Return the (X, Y) coordinate for the center point of the cell that contains the specified text.  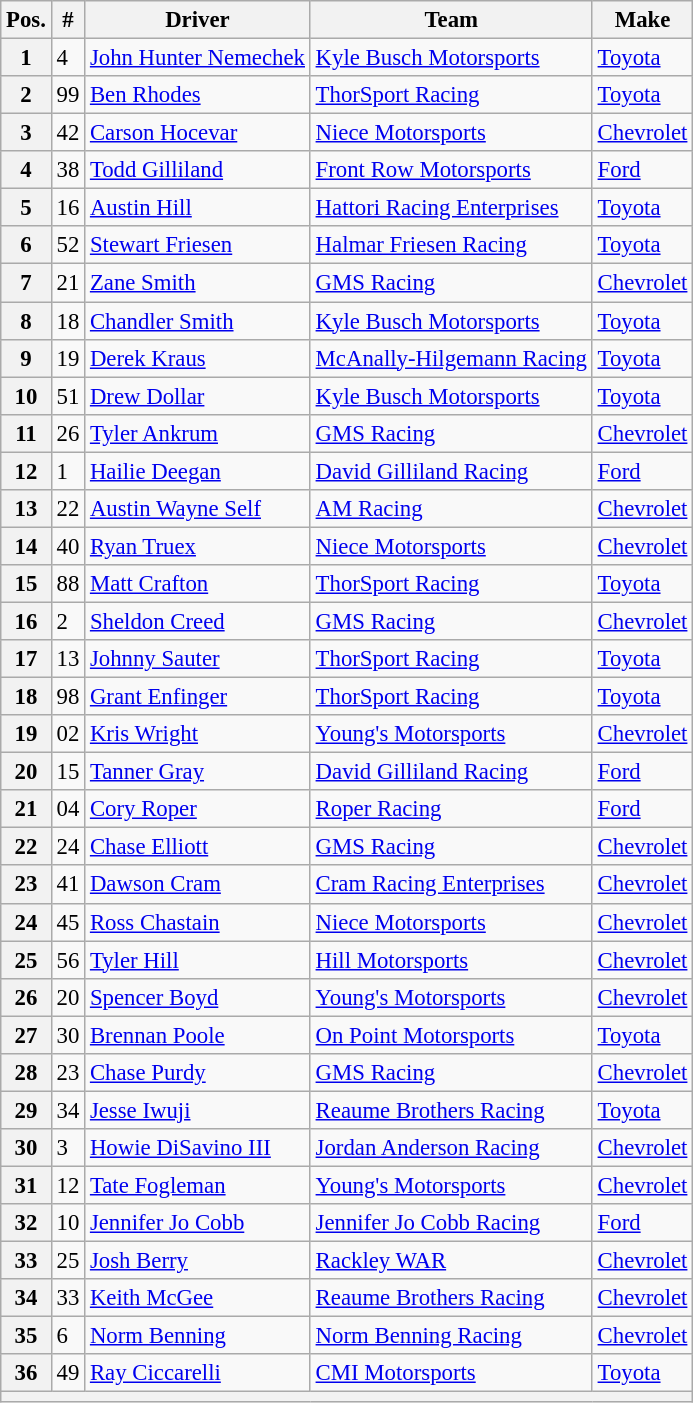
Tyler Ankrum (198, 433)
Tyler Hill (198, 960)
Driver (198, 20)
Team (451, 20)
29 (26, 1110)
35 (26, 1336)
Sheldon Creed (198, 621)
Tate Fogleman (198, 1185)
Spencer Boyd (198, 997)
Hill Motorsports (451, 960)
Jennifer Jo Cobb Racing (451, 1223)
Derek Kraus (198, 358)
Stewart Friesen (198, 245)
14 (26, 546)
CMI Motorsports (451, 1373)
Grant Enfinger (198, 697)
49 (68, 1373)
Ben Rhodes (198, 95)
Chase Elliott (198, 847)
Norm Benning Racing (451, 1336)
17 (26, 659)
McAnally-Hilgemann Racing (451, 358)
Rackley WAR (451, 1261)
38 (68, 170)
27 (26, 1035)
Zane Smith (198, 283)
40 (68, 546)
# (68, 20)
Josh Berry (198, 1261)
Halmar Friesen Racing (451, 245)
11 (26, 433)
Chase Purdy (198, 1073)
Ray Ciccarelli (198, 1373)
51 (68, 396)
Jennifer Jo Cobb (198, 1223)
88 (68, 584)
98 (68, 697)
56 (68, 960)
Cram Racing Enterprises (451, 885)
Chandler Smith (198, 321)
Tanner Gray (198, 772)
52 (68, 245)
Johnny Sauter (198, 659)
Austin Hill (198, 208)
Carson Hocevar (198, 133)
32 (26, 1223)
31 (26, 1185)
Hattori Racing Enterprises (451, 208)
John Hunter Nemechek (198, 58)
Jesse Iwuji (198, 1110)
Keith McGee (198, 1298)
Dawson Cram (198, 885)
Matt Crafton (198, 584)
28 (26, 1073)
Norm Benning (198, 1336)
Cory Roper (198, 809)
Austin Wayne Self (198, 509)
Brennan Poole (198, 1035)
Hailie Deegan (198, 471)
5 (26, 208)
99 (68, 95)
Ryan Truex (198, 546)
02 (68, 734)
41 (68, 885)
Front Row Motorsports (451, 170)
45 (68, 922)
Make (642, 20)
Drew Dollar (198, 396)
On Point Motorsports (451, 1035)
Kris Wright (198, 734)
8 (26, 321)
Ross Chastain (198, 922)
42 (68, 133)
7 (26, 283)
Jordan Anderson Racing (451, 1148)
9 (26, 358)
AM Racing (451, 509)
04 (68, 809)
Roper Racing (451, 809)
Todd Gilliland (198, 170)
Howie DiSavino III (198, 1148)
Pos. (26, 20)
36 (26, 1373)
